For the text-containing cell, return its midpoint in (x, y) coordinate format. 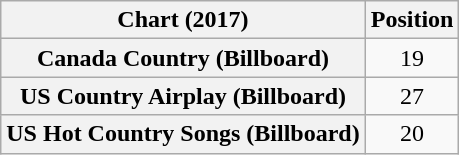
27 (412, 96)
US Hot Country Songs (Billboard) (183, 134)
US Country Airplay (Billboard) (183, 96)
Canada Country (Billboard) (183, 58)
Position (412, 20)
Chart (2017) (183, 20)
20 (412, 134)
19 (412, 58)
